Detect which cell encompasses the target text, then output its (X, Y) center coordinate. 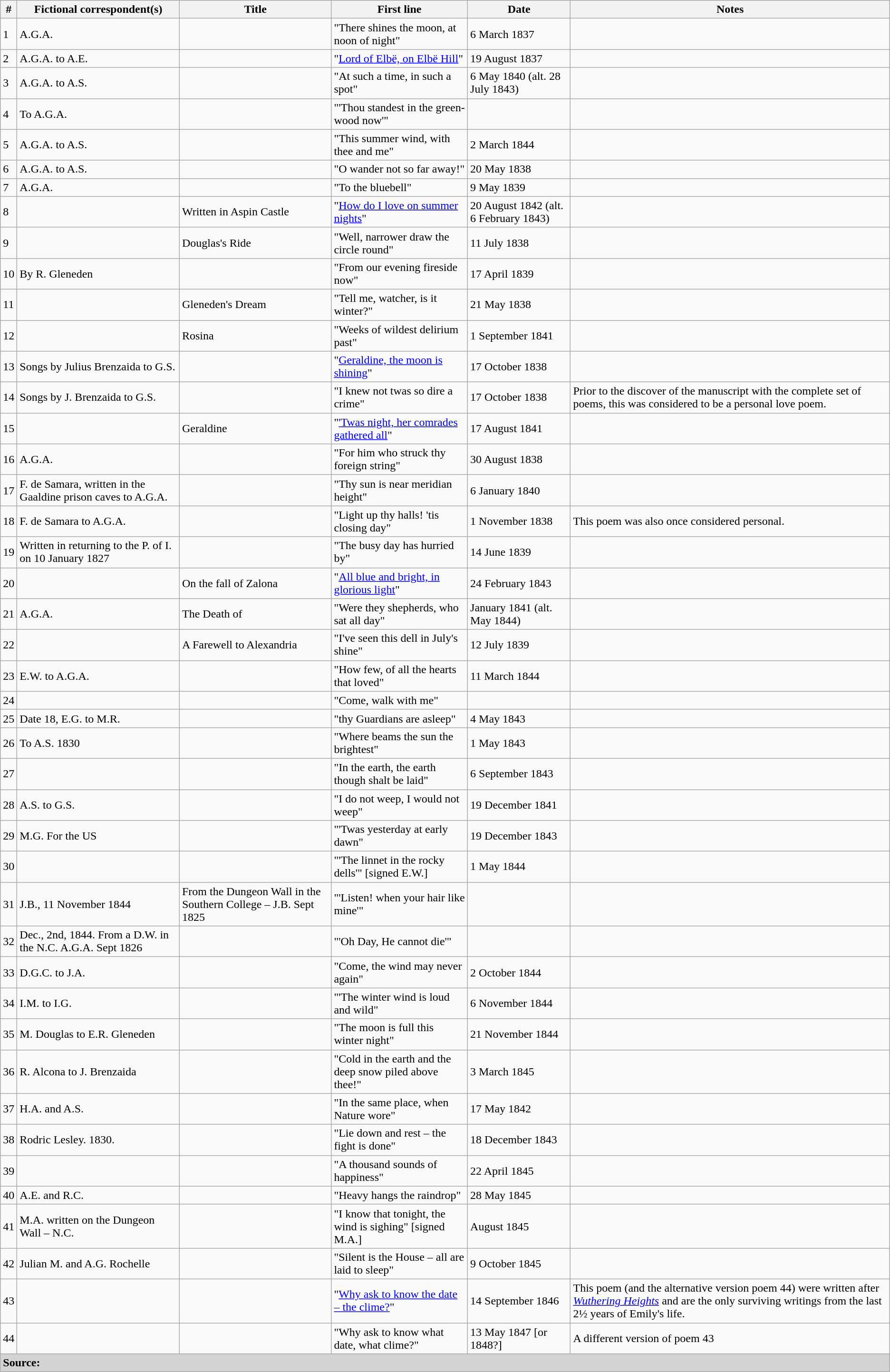
8 (9, 212)
21 November 1844 (519, 1034)
"Lord of Elbë, on Elbë Hill" (399, 58)
19 December 1843 (519, 836)
Notes (730, 10)
"Were they shepherds, who sat all day" (399, 614)
"How do I love on summer nights" (399, 212)
First line (399, 10)
6 (9, 169)
20 (9, 583)
34 (9, 1003)
1 September 1841 (519, 336)
From the Dungeon Wall in the Southern College – J.B. Sept 1825 (255, 904)
A.G.A. to A.E. (98, 58)
11 (9, 304)
Julian M. and A.G. Rochelle (98, 1264)
This poem was also once considered personal. (730, 521)
16 (9, 459)
24 February 1843 (519, 583)
19 (9, 552)
"'Listen! when your hair like mine'" (399, 904)
20 May 1838 (519, 169)
Title (255, 10)
11 July 1838 (519, 242)
"Come, the wind may never again" (399, 973)
Geraldine (255, 429)
"In the same place, when Nature wore" (399, 1109)
Date (519, 10)
39 (9, 1170)
R. Alcona to J. Brenzaida (98, 1072)
1 May 1844 (519, 867)
36 (9, 1072)
Douglas's Ride (255, 242)
44 (9, 1338)
28 May 1845 (519, 1195)
"I knew not twas so dire a crime" (399, 397)
18 December 1843 (519, 1140)
Prior to the discover of the manuscript with the complete set of poems, this was considered to be a personal love poem. (730, 397)
21 May 1838 (519, 304)
30 (9, 867)
A.E. and R.C. (98, 1195)
"How few, of all the hearts that loved" (399, 676)
"'Twas night, her comrades gathered all" (399, 429)
F. de Samara, written in the Gaaldine prison caves to A.G.A. (98, 491)
"Well, narrower draw the circle round" (399, 242)
August 1845 (519, 1226)
The Death of (255, 614)
H.A. and A.S. (98, 1109)
43 (9, 1301)
25 (9, 718)
"Cold in the earth and the deep snow piled above thee!" (399, 1072)
2 (9, 58)
Date 18, E.G. to M.R. (98, 718)
"In the earth, the earth though shalt be laid" (399, 774)
"Silent is the House – all are laid to sleep" (399, 1264)
15 (9, 429)
6 March 1837 (519, 34)
37 (9, 1109)
"'Oh Day, He cannot die'" (399, 941)
"Thy sun is near meridian height" (399, 491)
22 (9, 645)
"The busy day has hurried by" (399, 552)
Fictional correspondent(s) (98, 10)
12 July 1839 (519, 645)
19 August 1837 (519, 58)
"There shines the moon, at noon of night" (399, 34)
14 September 1846 (519, 1301)
5 (9, 145)
11 March 1844 (519, 676)
1 (9, 34)
6 May 1840 (alt. 28 July 1843) (519, 83)
13 May 1847 [or 1848?] (519, 1338)
30 August 1838 (519, 459)
28 (9, 804)
21 (9, 614)
19 December 1841 (519, 804)
By R. Gleneden (98, 274)
3 March 1845 (519, 1072)
27 (9, 774)
4 (9, 114)
Source: (445, 1363)
35 (9, 1034)
17 May 1842 (519, 1109)
6 September 1843 (519, 774)
41 (9, 1226)
"Why ask to know the date – the clime?" (399, 1301)
17 April 1839 (519, 274)
9 (9, 242)
"The moon is full this winter night" (399, 1034)
A Farewell to Alexandria (255, 645)
M. Douglas to E.R. Gleneden (98, 1034)
40 (9, 1195)
"To the bluebell" (399, 187)
"Weeks of wildest delirium past" (399, 336)
9 May 1839 (519, 187)
"A thousand sounds of happiness" (399, 1170)
9 October 1845 (519, 1264)
2 October 1844 (519, 973)
Dec., 2nd, 1844. From a D.W. in the N.C. A.G.A. Sept 1826 (98, 941)
"thy Guardians are asleep" (399, 718)
"I've seen this dell in July's shine" (399, 645)
38 (9, 1140)
1 November 1838 (519, 521)
Rosina (255, 336)
Rodric Lesley. 1830. (98, 1140)
18 (9, 521)
"Light up thy halls! 'tis closing day" (399, 521)
On the fall of Zalona (255, 583)
F. de Samara to A.G.A. (98, 521)
4 May 1843 (519, 718)
"'Twas yesterday at early dawn" (399, 836)
# (9, 10)
"Heavy hangs the raindrop" (399, 1195)
"Tell me, watcher, is it winter?" (399, 304)
10 (9, 274)
"For him who struck thy foreign string" (399, 459)
23 (9, 676)
"All blue and bright, in glorious light" (399, 583)
24 (9, 700)
14 June 1839 (519, 552)
22 April 1845 (519, 1170)
2 March 1844 (519, 145)
"I do not weep, I would not weep" (399, 804)
42 (9, 1264)
12 (9, 336)
A different version of poem 43 (730, 1338)
M.A. written on the Dungeon Wall – N.C. (98, 1226)
Written in returning to the P. of I. on 10 January 1827 (98, 552)
32 (9, 941)
E.W. to A.G.A. (98, 676)
I.M. to I.G. (98, 1003)
14 (9, 397)
To A.S. 1830 (98, 743)
M.G. For the US (98, 836)
"Where beams the sun the brightest" (399, 743)
"'Thou standest in the green-wood now'" (399, 114)
17 August 1841 (519, 429)
"At such a time, in such a spot" (399, 83)
26 (9, 743)
January 1841 (alt. May 1844) (519, 614)
3 (9, 83)
13 (9, 367)
Songs by J. Brenzaida to G.S. (98, 397)
"From our evening fireside now" (399, 274)
17 (9, 491)
"I know that tonight, the wind is sighing" [signed M.A.] (399, 1226)
Gleneden's Dream (255, 304)
Written in Aspin Castle (255, 212)
6 January 1840 (519, 491)
"Geraldine, the moon is shining" (399, 367)
6 November 1844 (519, 1003)
To A.G.A. (98, 114)
1 May 1843 (519, 743)
"'The linnet in the rocky dells'" [signed E.W.] (399, 867)
"Lie down and rest – the fight is done" (399, 1140)
"This summer wind, with thee and me" (399, 145)
"Come, walk with me" (399, 700)
A.S. to G.S. (98, 804)
"Why ask to know what date, what clime?" (399, 1338)
31 (9, 904)
20 August 1842 (alt. 6 February 1843) (519, 212)
"'The winter wind is loud and wild" (399, 1003)
Songs by Julius Brenzaida to G.S. (98, 367)
33 (9, 973)
D.G.C. to J.A. (98, 973)
"O wander not so far away!" (399, 169)
29 (9, 836)
J.B., 11 November 1844 (98, 904)
7 (9, 187)
